Find where the given text appears and provide that cell's center as (x, y) coordinate. 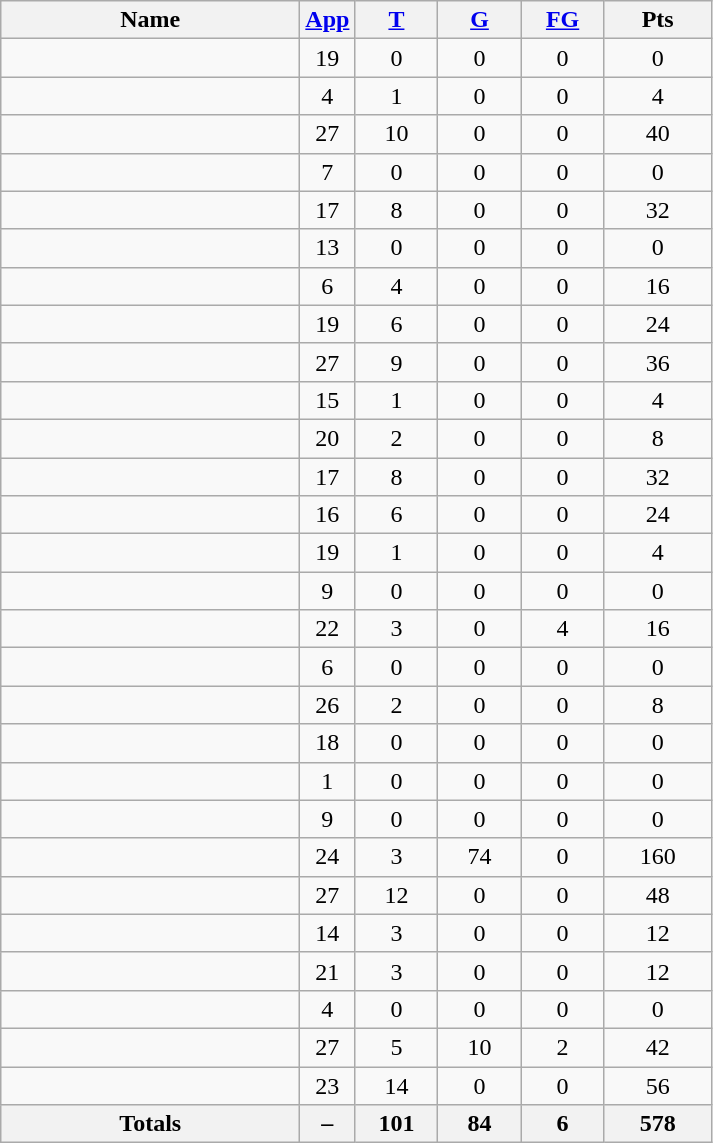
42 (658, 1047)
Name (150, 20)
18 (328, 743)
App (328, 20)
56 (658, 1085)
84 (480, 1124)
40 (658, 134)
48 (658, 895)
36 (658, 362)
15 (328, 400)
160 (658, 857)
101 (396, 1124)
G (480, 20)
13 (328, 248)
T (396, 20)
Totals (150, 1124)
22 (328, 629)
Pts (658, 20)
5 (396, 1047)
21 (328, 971)
23 (328, 1085)
– (328, 1124)
20 (328, 438)
74 (480, 857)
7 (328, 172)
26 (328, 705)
FG (562, 20)
578 (658, 1124)
